Capture the cell that displays the provided text and extract its [X, Y] central coordinate. 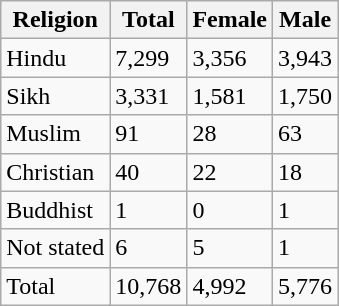
Muslim [56, 134]
91 [148, 134]
Christian [56, 172]
3,943 [306, 58]
Not stated [56, 248]
4,992 [230, 286]
10,768 [148, 286]
5,776 [306, 286]
1,581 [230, 96]
3,356 [230, 58]
Religion [56, 20]
22 [230, 172]
40 [148, 172]
Buddhist [56, 210]
1,750 [306, 96]
Sikh [56, 96]
Male [306, 20]
18 [306, 172]
5 [230, 248]
63 [306, 134]
Female [230, 20]
Hindu [56, 58]
3,331 [148, 96]
7,299 [148, 58]
6 [148, 248]
0 [230, 210]
28 [230, 134]
